Detect which cell encompasses the target text, then output its [x, y] center coordinate. 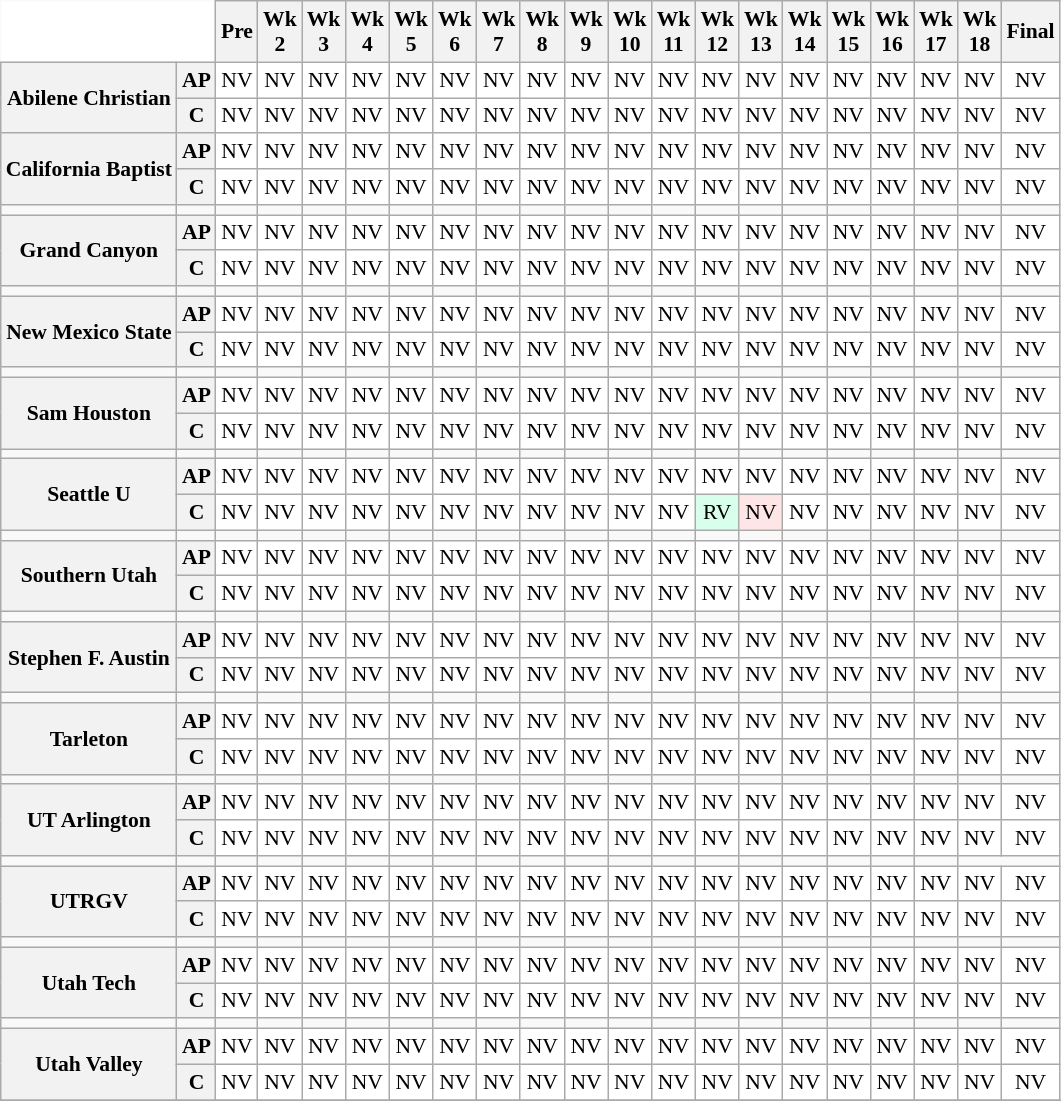
Wk17 [936, 32]
Utah Valley [89, 1064]
Grand Canyon [89, 250]
Wk10 [630, 32]
Wk2 [280, 32]
Southern Utah [89, 576]
Wk18 [980, 32]
Tarleton [89, 738]
Pre [237, 32]
UT Arlington [89, 820]
Utah Tech [89, 982]
Wk6 [455, 32]
Wk12 [717, 32]
Wk11 [674, 32]
Wk7 [499, 32]
Sam Houston [89, 414]
Wk8 [542, 32]
RV [717, 513]
Wk5 [411, 32]
Final [1030, 32]
Wk14 [805, 32]
UTRGV [89, 902]
Wk16 [892, 32]
Wk9 [586, 32]
Abilene Christian [89, 98]
Wk15 [849, 32]
Wk3 [324, 32]
Stephen F. Austin [89, 658]
Seattle U [89, 494]
California Baptist [89, 170]
Wk13 [761, 32]
Wk4 [367, 32]
New Mexico State [89, 332]
